Detect which cell encompasses the target text, then output its [X, Y] center coordinate. 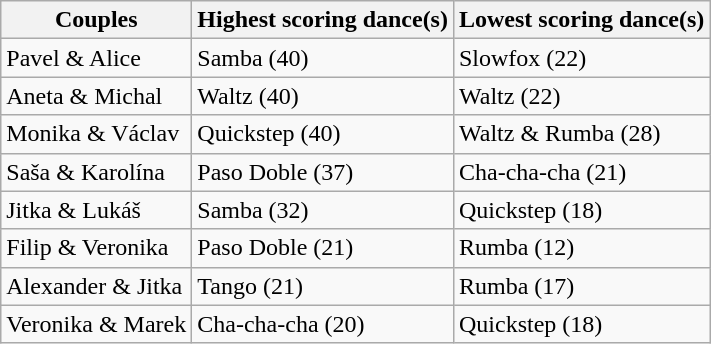
Alexander & Jitka [96, 286]
Waltz (40) [323, 96]
Filip & Veronika [96, 248]
Quickstep (40) [323, 134]
Monika & Václav [96, 134]
Tango (21) [323, 286]
Paso Doble (37) [323, 172]
Waltz & Rumba (28) [581, 134]
Couples [96, 20]
Waltz (22) [581, 96]
Cha-cha-cha (21) [581, 172]
Lowest scoring dance(s) [581, 20]
Samba (40) [323, 58]
Aneta & Michal [96, 96]
Paso Doble (21) [323, 248]
Samba (32) [323, 210]
Slowfox (22) [581, 58]
Rumba (12) [581, 248]
Veronika & Marek [96, 324]
Pavel & Alice [96, 58]
Highest scoring dance(s) [323, 20]
Saša & Karolína [96, 172]
Jitka & Lukáš [96, 210]
Rumba (17) [581, 286]
Cha-cha-cha (20) [323, 324]
